Pinpoint the cell where the given text exists, returning its [x, y] midpoint coordinate. 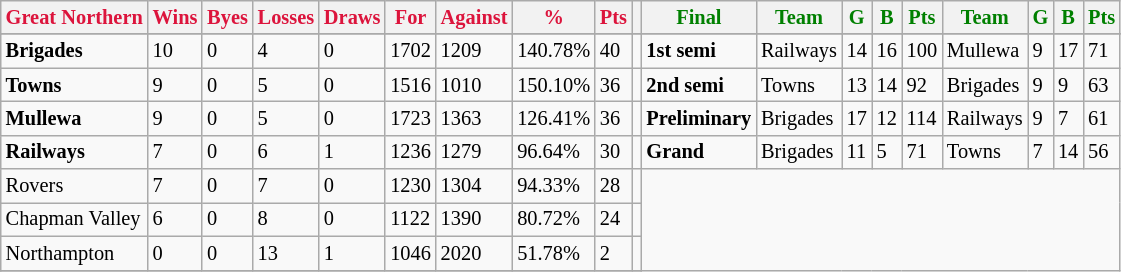
16 [887, 51]
28 [614, 186]
30 [614, 152]
Rovers [74, 186]
1304 [474, 186]
1279 [474, 152]
1723 [410, 118]
1236 [410, 152]
1010 [474, 85]
114 [922, 118]
12 [887, 118]
24 [614, 219]
1702 [410, 51]
Great Northern [74, 17]
126.41% [554, 118]
Grand [700, 152]
100 [922, 51]
8 [286, 219]
2 [614, 253]
11 [857, 152]
1st semi [700, 51]
For [410, 17]
63 [1102, 85]
2020 [474, 253]
51.78% [554, 253]
56 [1102, 152]
Preliminary [700, 118]
40 [614, 51]
1516 [410, 85]
10 [176, 51]
2nd semi [700, 85]
Chapman Valley [74, 219]
1209 [474, 51]
Final [700, 17]
Wins [176, 17]
94.33% [554, 186]
Draws [352, 17]
4 [286, 51]
Against [474, 17]
1363 [474, 118]
150.10% [554, 85]
Byes [227, 17]
1046 [410, 253]
Losses [286, 17]
80.72% [554, 219]
1230 [410, 186]
1390 [474, 219]
1122 [410, 219]
% [554, 17]
96.64% [554, 152]
140.78% [554, 51]
61 [1102, 118]
Northampton [74, 253]
92 [922, 85]
